Provide the (x, y) coordinate of the cell's center where the given text is located.  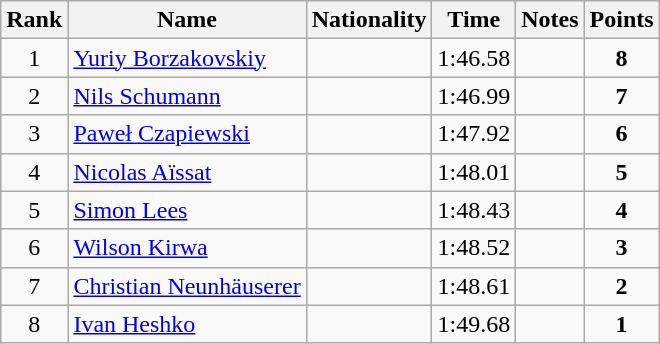
Christian Neunhäuserer (187, 286)
1:47.92 (474, 134)
Time (474, 20)
1:46.58 (474, 58)
Nicolas Aïssat (187, 172)
Rank (34, 20)
1:48.52 (474, 248)
Ivan Heshko (187, 324)
1:49.68 (474, 324)
Notes (550, 20)
1:48.43 (474, 210)
Wilson Kirwa (187, 248)
Yuriy Borzakovskiy (187, 58)
Nils Schumann (187, 96)
Paweł Czapiewski (187, 134)
Nationality (369, 20)
Points (622, 20)
1:46.99 (474, 96)
1:48.61 (474, 286)
Name (187, 20)
1:48.01 (474, 172)
Simon Lees (187, 210)
